For the text-containing cell, return its midpoint in (X, Y) coordinate format. 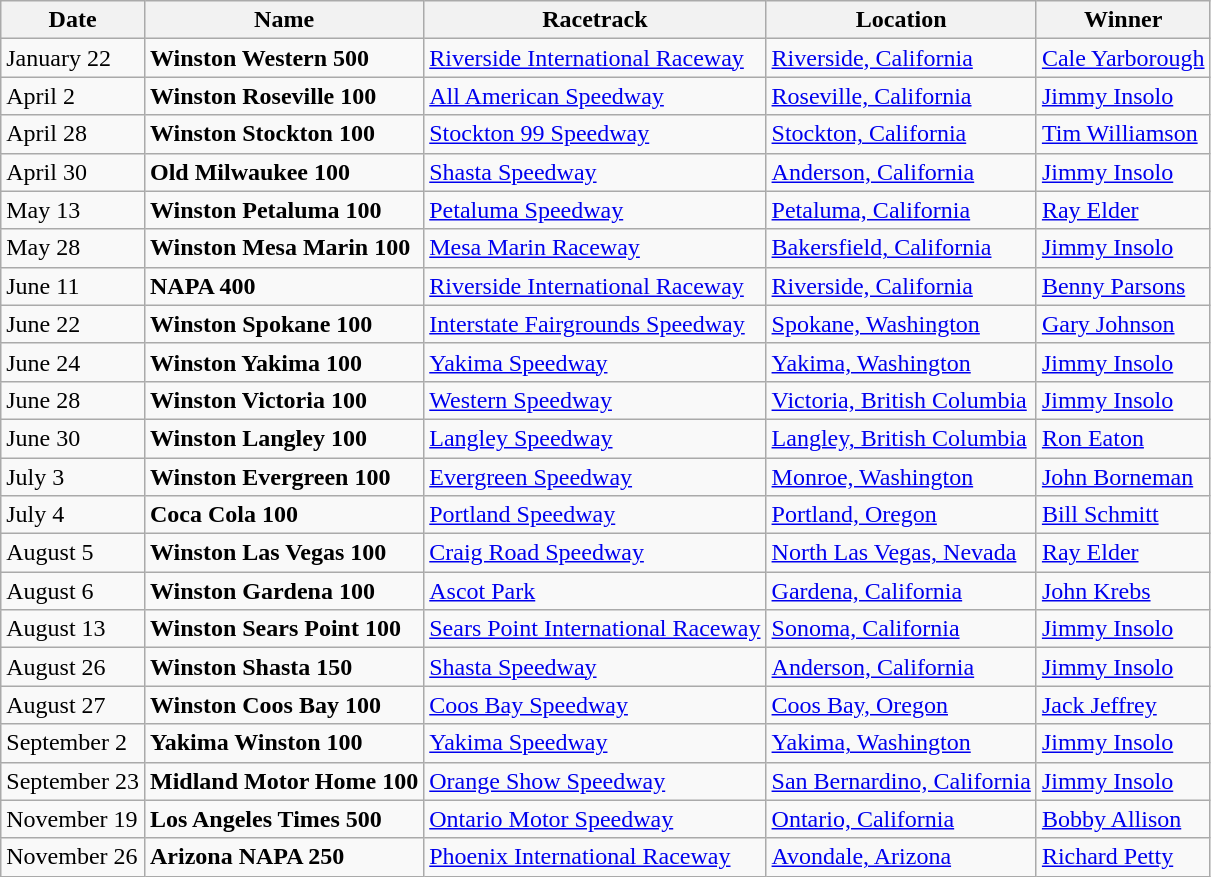
San Bernardino, California (901, 781)
Evergreen Speedway (595, 477)
May 28 (73, 248)
John Borneman (1123, 477)
Petaluma Speedway (595, 210)
Name (284, 20)
Gardena, California (901, 591)
June 11 (73, 286)
Spokane, Washington (901, 324)
Portland, Oregon (901, 515)
Ascot Park (595, 591)
Stockton, California (901, 134)
May 13 (73, 210)
June 28 (73, 400)
Ontario, California (901, 819)
September 2 (73, 743)
Jack Jeffrey (1123, 705)
June 30 (73, 438)
Los Angeles Times 500 (284, 819)
Winston Roseville 100 (284, 96)
Winston Gardena 100 (284, 591)
Winner (1123, 20)
Gary Johnson (1123, 324)
Victoria, British Columbia (901, 400)
June 24 (73, 362)
August 27 (73, 705)
Winston Spokane 100 (284, 324)
Avondale, Arizona (901, 857)
Petaluma, California (901, 210)
North Las Vegas, Nevada (901, 553)
Tim Williamson (1123, 134)
Winston Evergreen 100 (284, 477)
November 26 (73, 857)
August 5 (73, 553)
June 22 (73, 324)
Winston Western 500 (284, 58)
Old Milwaukee 100 (284, 172)
September 23 (73, 781)
Location (901, 20)
Craig Road Speedway (595, 553)
Western Speedway (595, 400)
Phoenix International Raceway (595, 857)
Date (73, 20)
All American Speedway (595, 96)
Mesa Marin Raceway (595, 248)
John Krebs (1123, 591)
Bobby Allison (1123, 819)
Langley, British Columbia (901, 438)
January 22 (73, 58)
Winston Langley 100 (284, 438)
Coos Bay, Oregon (901, 705)
Winston Stockton 100 (284, 134)
Richard Petty (1123, 857)
Midland Motor Home 100 (284, 781)
August 13 (73, 629)
Benny Parsons (1123, 286)
Sonoma, California (901, 629)
Interstate Fairgrounds Speedway (595, 324)
November 19 (73, 819)
Coos Bay Speedway (595, 705)
Winston Shasta 150 (284, 667)
Roseville, California (901, 96)
Cale Yarborough (1123, 58)
Coca Cola 100 (284, 515)
Winston Las Vegas 100 (284, 553)
NAPA 400 (284, 286)
Winston Coos Bay 100 (284, 705)
July 3 (73, 477)
August 26 (73, 667)
August 6 (73, 591)
Langley Speedway (595, 438)
Stockton 99 Speedway (595, 134)
Portland Speedway (595, 515)
Arizona NAPA 250 (284, 857)
April 28 (73, 134)
Sears Point International Raceway (595, 629)
Winston Mesa Marin 100 (284, 248)
April 30 (73, 172)
Ron Eaton (1123, 438)
Bakersfield, California (901, 248)
Winston Petaluma 100 (284, 210)
July 4 (73, 515)
Monroe, Washington (901, 477)
Winston Victoria 100 (284, 400)
Ontario Motor Speedway (595, 819)
April 2 (73, 96)
Racetrack (595, 20)
Winston Yakima 100 (284, 362)
Yakima Winston 100 (284, 743)
Bill Schmitt (1123, 515)
Winston Sears Point 100 (284, 629)
Orange Show Speedway (595, 781)
